Return the (X, Y) coordinate for the center point of the cell that contains the specified text.  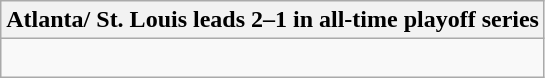
Atlanta/ St. Louis leads 2–1 in all-time playoff series (273, 20)
